Locate the cell with the specified text and output its (x, y) center coordinate. 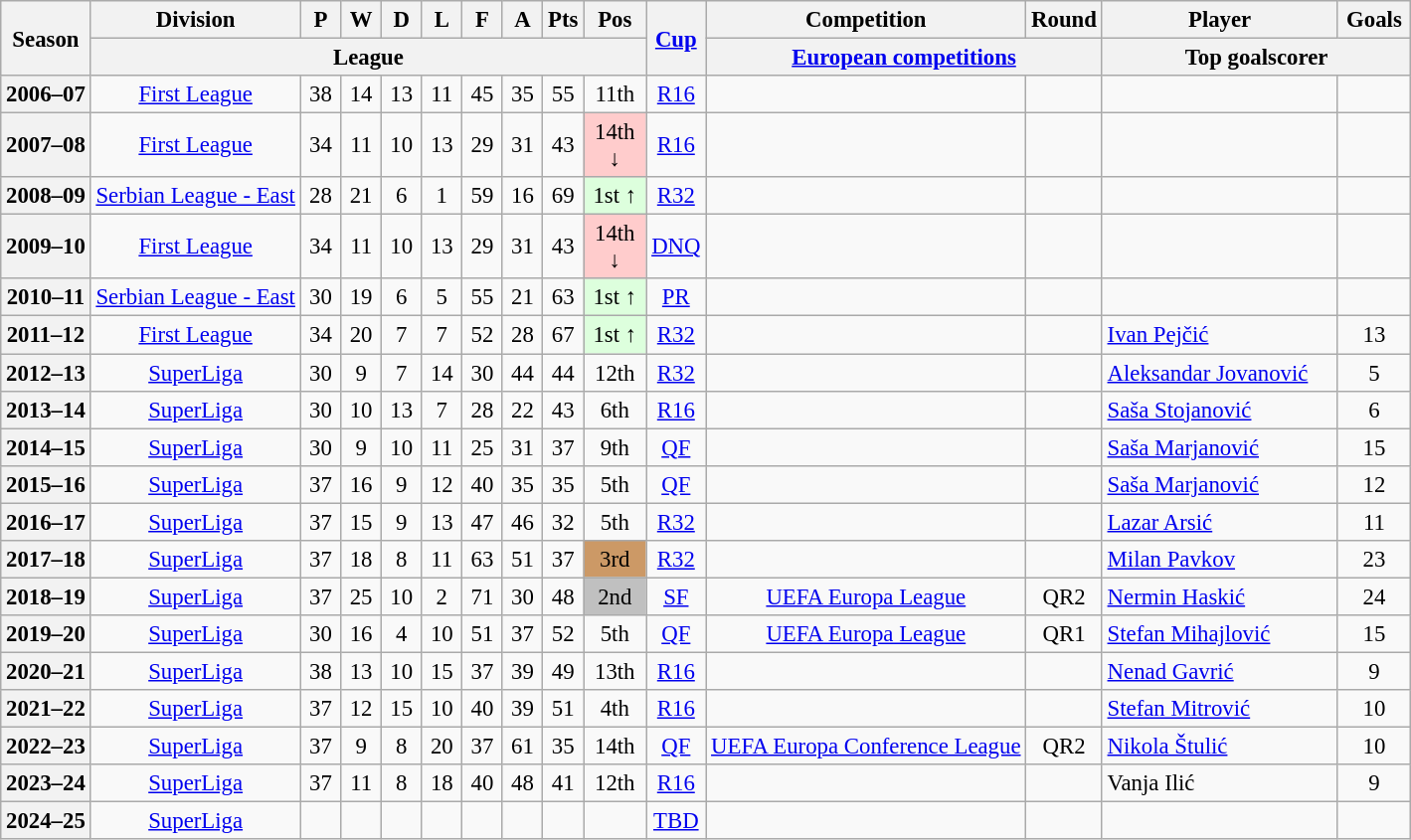
2013–14 (46, 410)
41 (563, 783)
Nikola Štulić (1219, 747)
49 (563, 671)
A (523, 20)
Saša Stojanović (1219, 410)
Competition (866, 20)
24 (1374, 596)
Stefan Mihajlović (1219, 634)
3rd (615, 560)
2021–22 (46, 709)
Pts (563, 20)
46 (523, 522)
71 (483, 596)
2023–24 (46, 783)
D (402, 20)
2008–09 (46, 196)
2009–10 (46, 247)
Division (195, 20)
13th (615, 671)
2024–25 (46, 821)
2014–15 (46, 447)
PR (676, 297)
69 (563, 196)
19 (362, 297)
UEFA Europa Conference League (866, 747)
4th (615, 709)
SF (676, 596)
Vanja Ilić (1219, 783)
Nenad Gavrić (1219, 671)
Round (1064, 20)
2011–12 (46, 335)
11th (615, 94)
Aleksandar Jovanović (1219, 373)
European competitions (904, 58)
61 (523, 747)
2nd (615, 596)
2007–08 (46, 145)
QR1 (1064, 634)
Milan Pavkov (1219, 560)
TBD (676, 821)
2015–16 (46, 484)
Cup (676, 38)
2012–13 (46, 373)
Player (1219, 20)
2006–07 (46, 94)
F (483, 20)
2010–11 (46, 297)
DNQ (676, 247)
Season (46, 38)
9th (615, 447)
Ivan Pejčić (1219, 335)
2018–19 (46, 596)
45 (483, 94)
2017–18 (46, 560)
Top goalscorer (1257, 58)
23 (1374, 560)
L (441, 20)
6th (615, 410)
32 (563, 522)
Pos (615, 20)
4 (402, 634)
2016–17 (46, 522)
22 (523, 410)
Goals (1374, 20)
2019–20 (46, 634)
2022–23 (46, 747)
14th (615, 747)
1 (441, 196)
Stefan Mitrović (1219, 709)
2 (441, 596)
P (320, 20)
47 (483, 522)
2020–21 (46, 671)
League (368, 58)
Nermin Haskić (1219, 596)
Lazar Arsić (1219, 522)
59 (483, 196)
67 (563, 335)
W (362, 20)
